Scan for the cell matching the given text and deliver its (x, y) coordinate at center. 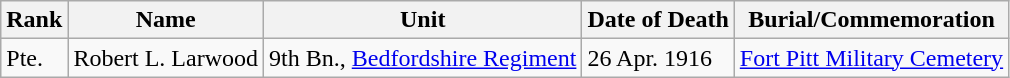
26 Apr. 1916 (658, 58)
Robert L. Larwood (166, 58)
Burial/Commemoration (871, 20)
Date of Death (658, 20)
Pte. (34, 58)
Name (166, 20)
9th Bn., Bedfordshire Regiment (423, 58)
Fort Pitt Military Cemetery (871, 58)
Unit (423, 20)
Rank (34, 20)
